Extract the (x, y) coordinate from the center of the cell holding the provided text.  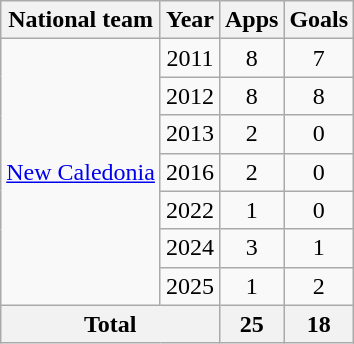
7 (319, 58)
25 (251, 324)
2025 (190, 286)
Apps (251, 20)
2016 (190, 172)
2011 (190, 58)
National team (81, 20)
Goals (319, 20)
2012 (190, 96)
2013 (190, 134)
2024 (190, 248)
Total (110, 324)
2022 (190, 210)
Year (190, 20)
3 (251, 248)
New Caledonia (81, 172)
18 (319, 324)
